Capture the cell that displays the provided text and extract its (X, Y) central coordinate. 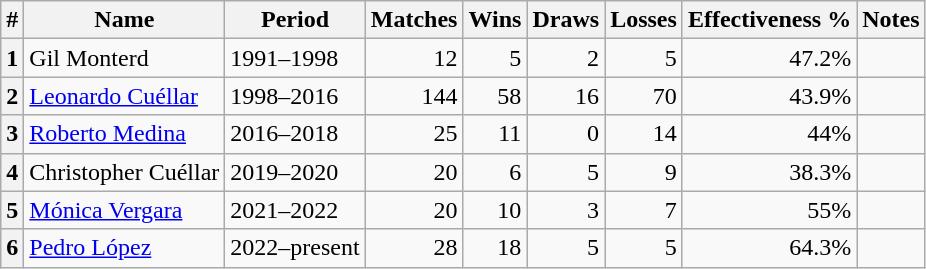
11 (495, 134)
14 (644, 134)
47.2% (769, 58)
Leonardo Cuéllar (124, 96)
7 (644, 210)
Effectiveness % (769, 20)
4 (12, 172)
Mónica Vergara (124, 210)
2019–2020 (295, 172)
44% (769, 134)
1 (12, 58)
Wins (495, 20)
144 (414, 96)
16 (566, 96)
12 (414, 58)
0 (566, 134)
Pedro López (124, 248)
Losses (644, 20)
25 (414, 134)
Notes (891, 20)
2021–2022 (295, 210)
Period (295, 20)
10 (495, 210)
58 (495, 96)
1998–2016 (295, 96)
Name (124, 20)
70 (644, 96)
Matches (414, 20)
18 (495, 248)
9 (644, 172)
Draws (566, 20)
64.3% (769, 248)
Roberto Medina (124, 134)
# (12, 20)
Gil Monterd (124, 58)
55% (769, 210)
28 (414, 248)
38.3% (769, 172)
43.9% (769, 96)
Christopher Cuéllar (124, 172)
2022–present (295, 248)
2016–2018 (295, 134)
1991–1998 (295, 58)
